Find where the given text appears and provide that cell's center as [X, Y] coordinate. 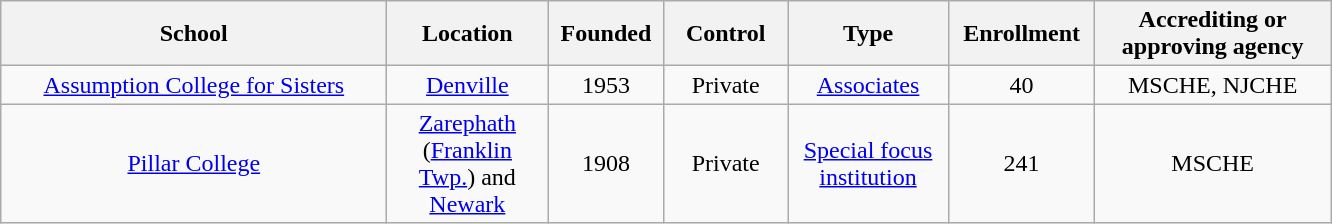
Pillar College [194, 164]
241 [1022, 164]
Location [468, 34]
Denville [468, 85]
Control [726, 34]
Zarephath (Franklin Twp.) and Newark [468, 164]
School [194, 34]
Founded [606, 34]
MSCHE [1213, 164]
1953 [606, 85]
Accrediting or approving agency [1213, 34]
Assumption College for Sisters [194, 85]
1908 [606, 164]
40 [1022, 85]
Associates [868, 85]
MSCHE, NJCHE [1213, 85]
Enrollment [1022, 34]
Special focus institution [868, 164]
Type [868, 34]
